Find where the given text appears and provide that cell's center as (X, Y) coordinate. 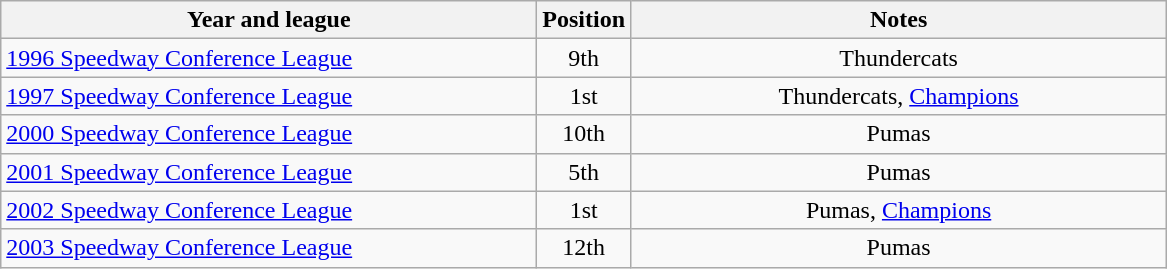
2000 Speedway Conference League (269, 134)
2002 Speedway Conference League (269, 210)
Thundercats (899, 58)
1997 Speedway Conference League (269, 96)
9th (584, 58)
Position (584, 20)
2001 Speedway Conference League (269, 172)
Year and league (269, 20)
1996 Speedway Conference League (269, 58)
Notes (899, 20)
Thundercats, Champions (899, 96)
5th (584, 172)
10th (584, 134)
2003 Speedway Conference League (269, 248)
Pumas, Champions (899, 210)
12th (584, 248)
